Find where the given text appears and provide that cell's center as (X, Y) coordinate. 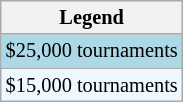
Legend (92, 17)
$15,000 tournaments (92, 85)
$25,000 tournaments (92, 51)
